For the text-containing cell, return its midpoint in (x, y) coordinate format. 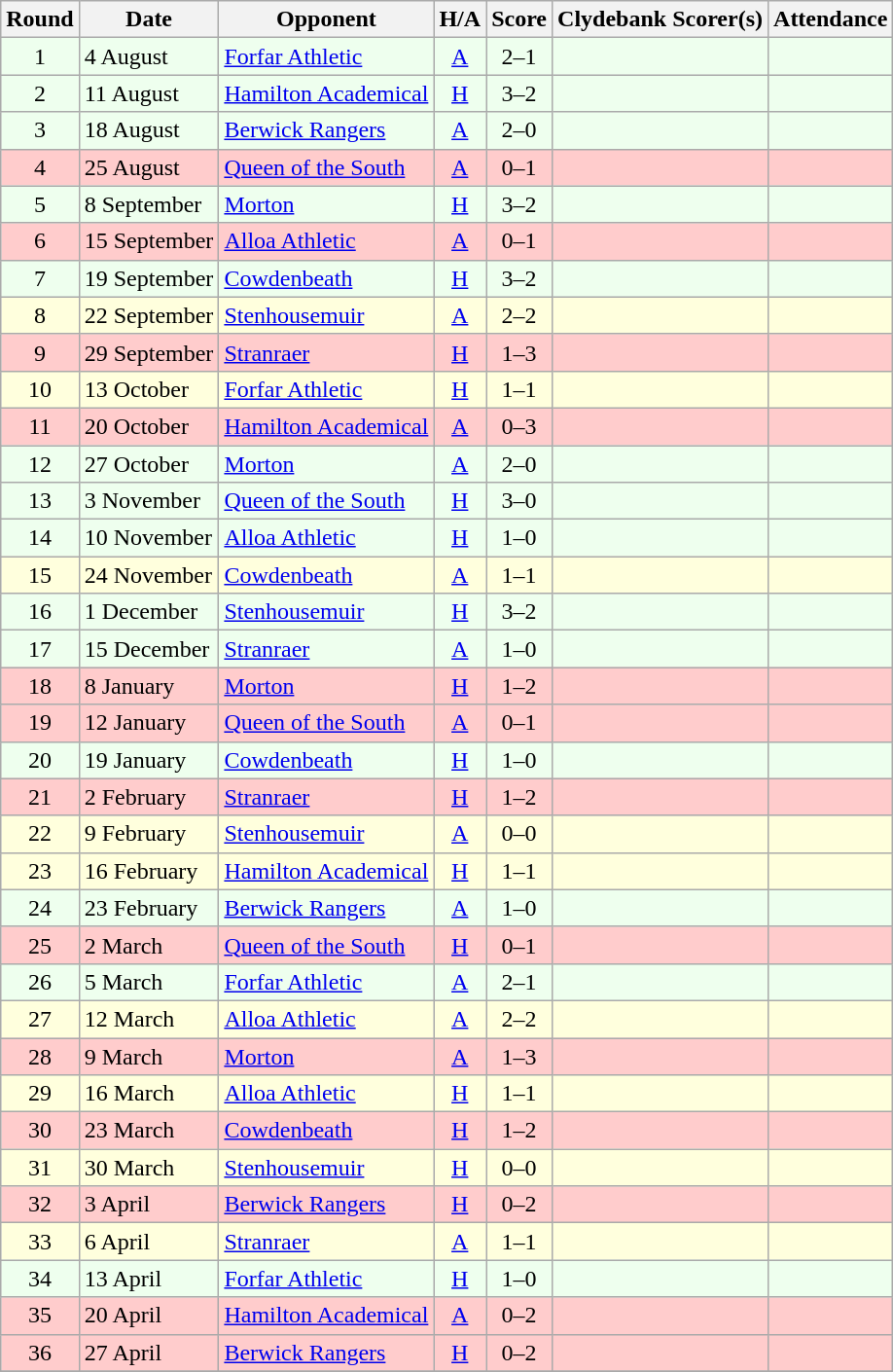
13 April (149, 1279)
34 (40, 1279)
3 (40, 130)
Clydebank Scorer(s) (661, 19)
2 (40, 93)
15 (40, 575)
10 (40, 389)
11 August (149, 93)
15 September (149, 241)
27 April (149, 1353)
9 February (149, 834)
29 (40, 1094)
30 March (149, 1168)
22 (40, 834)
23 February (149, 908)
19 January (149, 760)
7 (40, 278)
3–0 (519, 501)
12 March (149, 1019)
17 (40, 649)
32 (40, 1205)
Opponent (327, 19)
22 September (149, 315)
16 (40, 612)
13 October (149, 389)
20 April (149, 1316)
Score (519, 19)
23 March (149, 1131)
Round (40, 19)
23 (40, 871)
30 (40, 1131)
3 April (149, 1205)
36 (40, 1353)
33 (40, 1242)
10 November (149, 538)
27 (40, 1019)
14 (40, 538)
4 (40, 167)
18 August (149, 130)
18 (40, 686)
Attendance (831, 19)
26 (40, 982)
11 (40, 426)
8 (40, 315)
20 October (149, 426)
19 (40, 723)
1 (40, 56)
12 January (149, 723)
H/A (460, 19)
9 March (149, 1056)
24 November (149, 575)
9 (40, 352)
16 March (149, 1094)
20 (40, 760)
6 April (149, 1242)
29 September (149, 352)
2 March (149, 945)
4 August (149, 56)
15 December (149, 649)
5 March (149, 982)
5 (40, 204)
3 November (149, 501)
35 (40, 1316)
0–3 (519, 426)
25 (40, 945)
Date (149, 19)
25 August (149, 167)
8 January (149, 686)
16 February (149, 871)
6 (40, 241)
8 September (149, 204)
1 December (149, 612)
21 (40, 797)
19 September (149, 278)
28 (40, 1056)
12 (40, 464)
13 (40, 501)
24 (40, 908)
27 October (149, 464)
2 February (149, 797)
31 (40, 1168)
